Find where the given text appears and provide that cell's center as [x, y] coordinate. 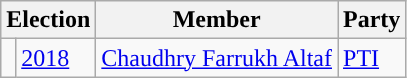
2018 [56, 58]
Chaudhry Farrukh Altaf [217, 58]
PTI [372, 58]
Party [372, 20]
Member [217, 20]
Election [48, 20]
